Find where the given text appears and provide that cell's center as (x, y) coordinate. 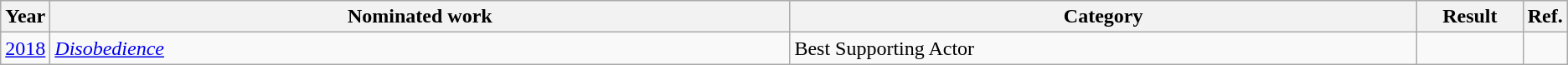
Nominated work (420, 17)
2018 (25, 48)
Category (1104, 17)
Ref. (1545, 17)
Best Supporting Actor (1104, 48)
Result (1469, 17)
Disobedience (420, 48)
Year (25, 17)
